Find where the given text appears and provide that cell's center as (x, y) coordinate. 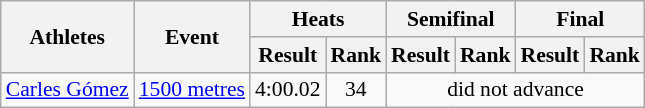
1500 metres (192, 90)
Final (580, 19)
34 (356, 90)
Heats (318, 19)
Event (192, 36)
Athletes (68, 36)
4:00.02 (288, 90)
did not advance (516, 90)
Carles Gómez (68, 90)
Semifinal (450, 19)
